Search for the cell housing the specified text and yield its [x, y] center coordinate. 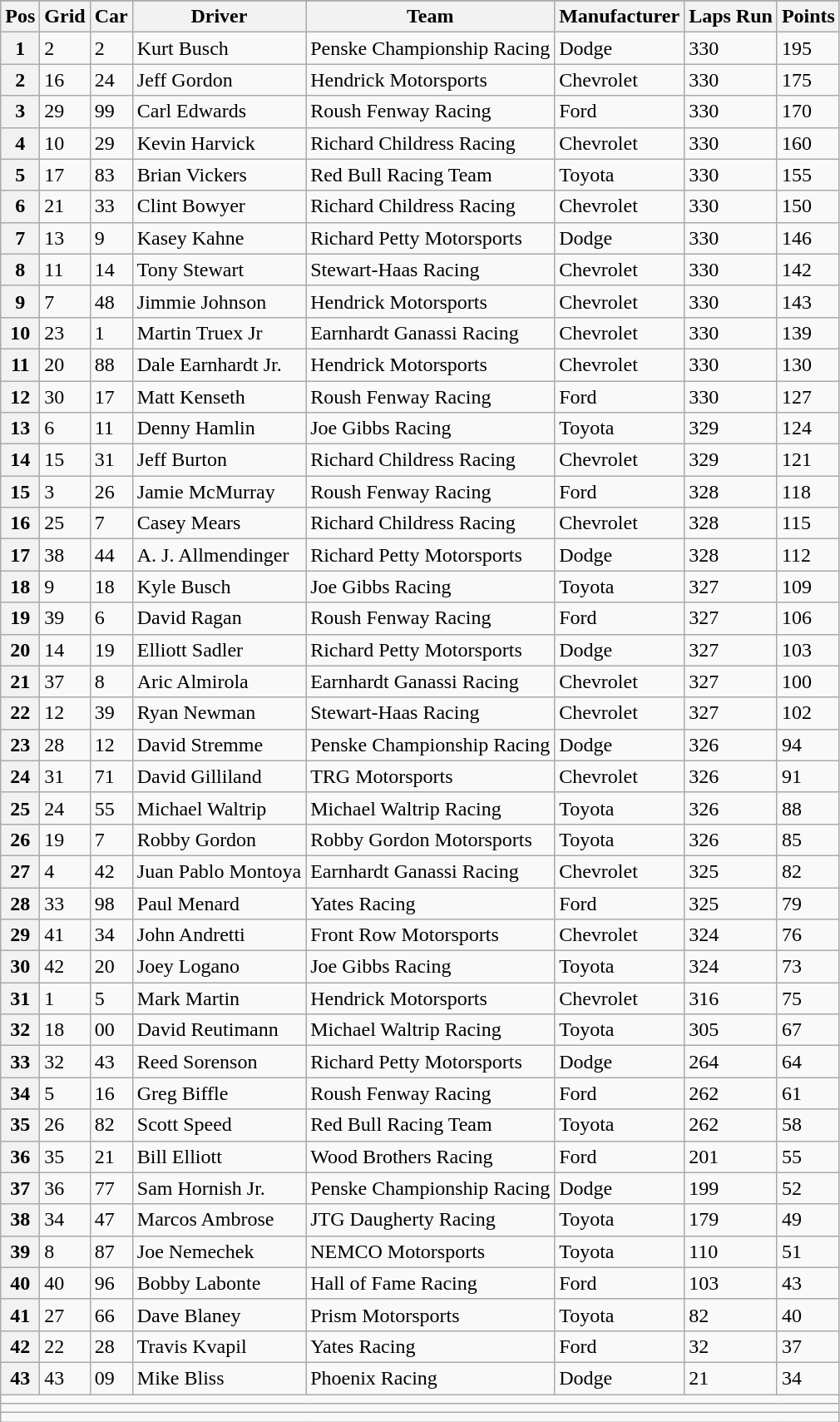
Clint Bowyer [219, 206]
Mark Martin [219, 998]
316 [731, 998]
Laps Run [731, 17]
Kyle Busch [219, 587]
48 [111, 301]
Travis Kvapil [219, 1346]
61 [808, 1093]
76 [808, 935]
115 [808, 523]
179 [731, 1220]
Hall of Fame Racing [431, 1283]
Jeff Burton [219, 460]
66 [111, 1315]
Joey Logano [219, 967]
79 [808, 903]
Joe Nemechek [219, 1251]
Denny Hamlin [219, 429]
Scott Speed [219, 1125]
NEMCO Motorsports [431, 1251]
Aric Almirola [219, 681]
143 [808, 301]
Jamie McMurray [219, 492]
JTG Daugherty Racing [431, 1220]
195 [808, 48]
Robby Gordon Motorsports [431, 840]
Robby Gordon [219, 840]
Reed Sorenson [219, 1062]
Brian Vickers [219, 175]
73 [808, 967]
201 [731, 1157]
Grid [65, 17]
09 [111, 1378]
Mike Bliss [219, 1378]
106 [808, 618]
47 [111, 1220]
Elliott Sadler [219, 650]
Marcos Ambrose [219, 1220]
51 [808, 1251]
Carl Edwards [219, 111]
Kurt Busch [219, 48]
109 [808, 587]
77 [111, 1188]
124 [808, 429]
Sam Hornish Jr. [219, 1188]
Bobby Labonte [219, 1283]
130 [808, 364]
142 [808, 270]
64 [808, 1062]
TRG Motorsports [431, 776]
Casey Mears [219, 523]
94 [808, 745]
00 [111, 1030]
146 [808, 238]
Kevin Harvick [219, 143]
Paul Menard [219, 903]
91 [808, 776]
121 [808, 460]
David Gilliland [219, 776]
John Andretti [219, 935]
Dave Blaney [219, 1315]
Prism Motorsports [431, 1315]
David Stremme [219, 745]
127 [808, 397]
Tony Stewart [219, 270]
170 [808, 111]
83 [111, 175]
99 [111, 111]
Bill Elliott [219, 1157]
112 [808, 555]
118 [808, 492]
Phoenix Racing [431, 1378]
175 [808, 80]
Team [431, 17]
160 [808, 143]
Jeff Gordon [219, 80]
Driver [219, 17]
150 [808, 206]
110 [731, 1251]
A. J. Allmendinger [219, 555]
98 [111, 903]
100 [808, 681]
264 [731, 1062]
67 [808, 1030]
Michael Waltrip [219, 808]
44 [111, 555]
David Ragan [219, 618]
71 [111, 776]
199 [731, 1188]
Greg Biffle [219, 1093]
58 [808, 1125]
96 [111, 1283]
87 [111, 1251]
Ryan Newman [219, 713]
Martin Truex Jr [219, 333]
102 [808, 713]
Pos [20, 17]
David Reutimann [219, 1030]
52 [808, 1188]
Points [808, 17]
139 [808, 333]
Dale Earnhardt Jr. [219, 364]
75 [808, 998]
Matt Kenseth [219, 397]
Juan Pablo Montoya [219, 871]
49 [808, 1220]
Kasey Kahne [219, 238]
85 [808, 840]
305 [731, 1030]
Car [111, 17]
Jimmie Johnson [219, 301]
Manufacturer [620, 17]
Front Row Motorsports [431, 935]
155 [808, 175]
Wood Brothers Racing [431, 1157]
